Output the (x, y) coordinate of the center of the cell containing the given text.  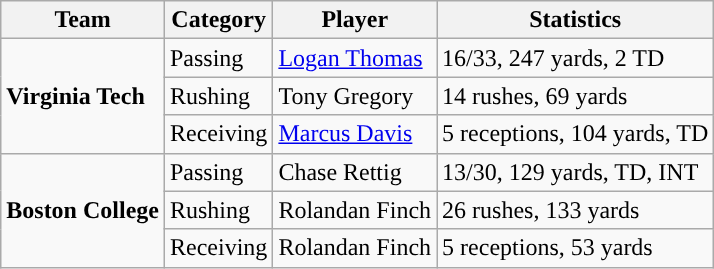
Statistics (576, 20)
5 receptions, 104 yards, TD (576, 134)
Boston College (83, 210)
26 rushes, 133 yards (576, 210)
Virginia Tech (83, 96)
16/33, 247 yards, 2 TD (576, 58)
13/30, 129 yards, TD, INT (576, 172)
Player (355, 20)
Team (83, 20)
14 rushes, 69 yards (576, 96)
Tony Gregory (355, 96)
Category (218, 20)
Marcus Davis (355, 134)
Chase Rettig (355, 172)
5 receptions, 53 yards (576, 248)
Logan Thomas (355, 58)
